Return the [X, Y] coordinate for the center point of the cell that contains the specified text.  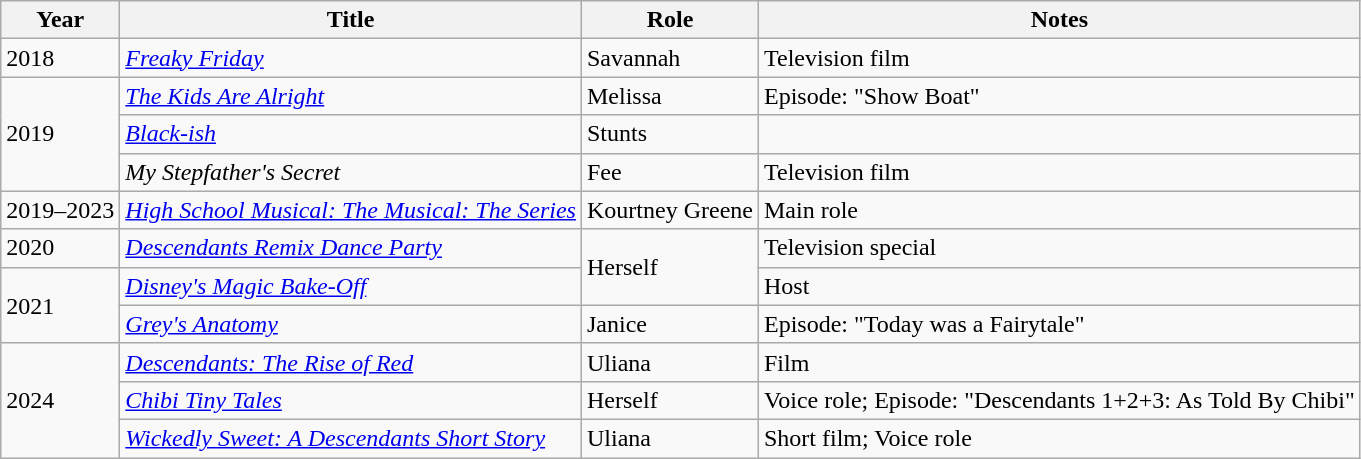
Episode: "Today was a Fairytale" [1059, 324]
Notes [1059, 20]
Black-ish [351, 134]
Title [351, 20]
Janice [670, 324]
High School Musical: The Musical: The Series [351, 210]
Wickedly Sweet: A Descendants Short Story [351, 438]
Year [60, 20]
Host [1059, 286]
Role [670, 20]
Descendants Remix Dance Party [351, 248]
Television special [1059, 248]
2024 [60, 400]
My Stepfather's Secret [351, 172]
2019–2023 [60, 210]
Film [1059, 362]
Episode: "Show Boat" [1059, 96]
Freaky Friday [351, 58]
Stunts [670, 134]
Voice role; Episode: "Descendants 1+2+3: As Told By Chibi" [1059, 400]
Kourtney Greene [670, 210]
2021 [60, 305]
2020 [60, 248]
Disney's Magic Bake-Off [351, 286]
The Kids Are Alright [351, 96]
Descendants: The Rise of Red [351, 362]
Main role [1059, 210]
Savannah [670, 58]
Melissa [670, 96]
Grey's Anatomy [351, 324]
Short film; Voice role [1059, 438]
2019 [60, 134]
Fee [670, 172]
Chibi Tiny Tales [351, 400]
2018 [60, 58]
